Pinpoint the cell where the given text exists, returning its [x, y] midpoint coordinate. 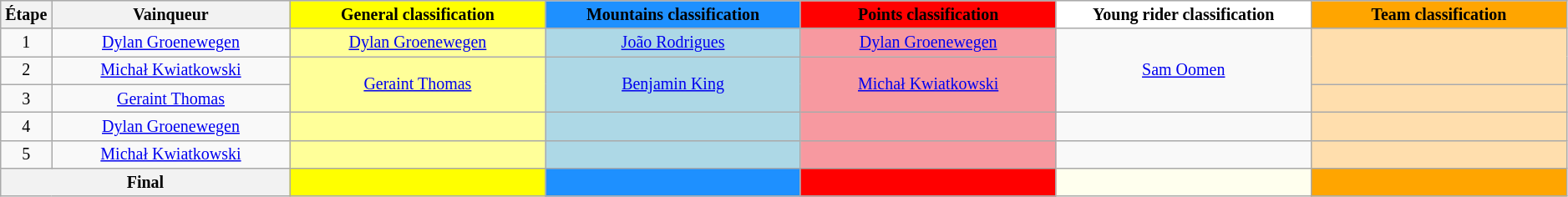
2 [27, 70]
1 [27, 43]
Sam Oomen [1184, 71]
Benjamin King [673, 85]
Mountains classification [673, 15]
General classification [418, 15]
Vainqueur [170, 15]
4 [27, 127]
Points classification [928, 15]
João Rodrigues [673, 43]
Team classification [1439, 15]
Young rider classification [1184, 15]
3 [27, 98]
5 [27, 154]
Étape [27, 15]
Final [145, 182]
